Detect which cell encompasses the target text, then output its (X, Y) center coordinate. 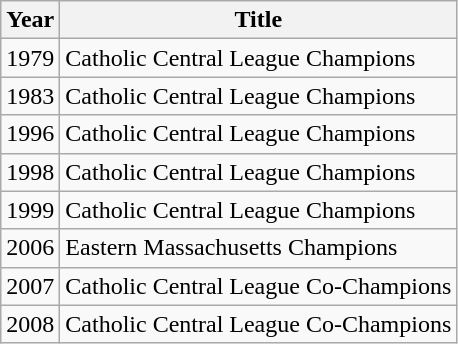
2006 (30, 248)
1983 (30, 96)
1999 (30, 210)
1998 (30, 172)
1979 (30, 58)
2008 (30, 324)
Year (30, 20)
Title (258, 20)
2007 (30, 286)
1996 (30, 134)
Eastern Massachusetts Champions (258, 248)
